Identify which cell holds the provided text, then report its (X, Y) central coordinate. 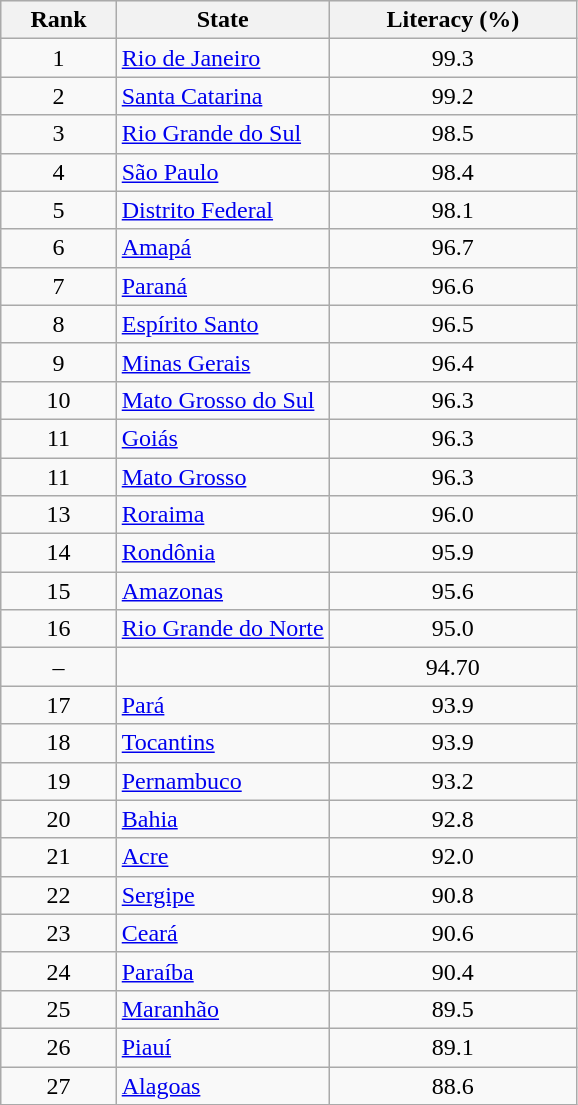
88.6 (452, 1085)
99.3 (452, 58)
25 (58, 1009)
Tocantins (222, 743)
89.1 (452, 1047)
Rondônia (222, 553)
24 (58, 971)
Rank (58, 20)
1 (58, 58)
Paraná (222, 286)
9 (58, 362)
95.0 (452, 629)
96.6 (452, 286)
Rio de Janeiro (222, 58)
90.4 (452, 971)
Sergipe (222, 895)
Mato Grosso (222, 477)
92.0 (452, 857)
Rio Grande do Norte (222, 629)
94.70 (452, 667)
93.2 (452, 781)
92.8 (452, 819)
17 (58, 705)
27 (58, 1085)
4 (58, 172)
Paraíba (222, 971)
5 (58, 210)
16 (58, 629)
6 (58, 248)
Minas Gerais (222, 362)
Distrito Federal (222, 210)
95.6 (452, 591)
26 (58, 1047)
14 (58, 553)
18 (58, 743)
Acre (222, 857)
22 (58, 895)
3 (58, 134)
Bahia (222, 819)
98.5 (452, 134)
19 (58, 781)
Espírito Santo (222, 324)
96.5 (452, 324)
96.0 (452, 515)
98.4 (452, 172)
Alagoas (222, 1085)
99.2 (452, 96)
Ceará (222, 933)
13 (58, 515)
– (58, 667)
Maranhão (222, 1009)
21 (58, 857)
90.8 (452, 895)
90.6 (452, 933)
Pernambuco (222, 781)
8 (58, 324)
Amazonas (222, 591)
10 (58, 400)
89.5 (452, 1009)
96.4 (452, 362)
Mato Grosso do Sul (222, 400)
95.9 (452, 553)
Rio Grande do Sul (222, 134)
State (222, 20)
Literacy (%) (452, 20)
Pará (222, 705)
Santa Catarina (222, 96)
2 (58, 96)
98.1 (452, 210)
23 (58, 933)
7 (58, 286)
Piauí (222, 1047)
Amapá (222, 248)
São Paulo (222, 172)
Roraima (222, 515)
15 (58, 591)
Goiás (222, 438)
96.7 (452, 248)
20 (58, 819)
